Detect which cell encompasses the target text, then output its [x, y] center coordinate. 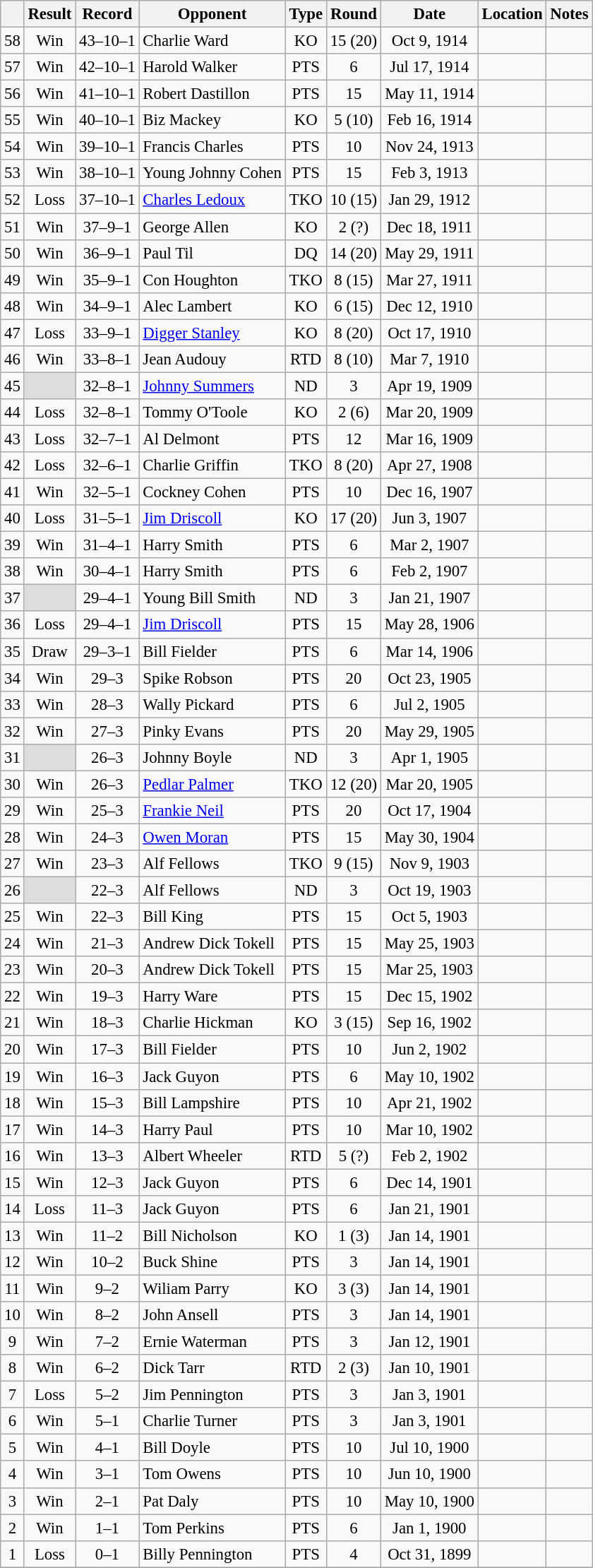
Buck Shine [212, 1262]
Ernie Waterman [212, 1342]
3 (15) [353, 1023]
Draw [49, 651]
1–1 [107, 1528]
35 [13, 651]
45 [13, 386]
May 30, 1904 [429, 837]
George Allen [212, 227]
Apr 27, 1908 [429, 465]
15–3 [107, 1103]
31–5–1 [107, 518]
47 [13, 333]
Dec 12, 1910 [429, 306]
John Ansell [212, 1315]
48 [13, 306]
1 (3) [353, 1235]
May 10, 1900 [429, 1501]
51 [13, 227]
31–4–1 [107, 545]
42–10–1 [107, 67]
Opponent [212, 14]
36 [13, 625]
Dec 16, 1907 [429, 492]
30 [13, 784]
Feb 2, 1907 [429, 571]
Charlie Turner [212, 1421]
57 [13, 67]
5 [13, 1448]
Pedlar Palmer [212, 784]
32–7–1 [107, 439]
Jean Audouy [212, 360]
38–10–1 [107, 173]
Oct 17, 1904 [429, 811]
35–9–1 [107, 280]
Francis Charles [212, 147]
12 (20) [353, 784]
22 [13, 997]
14 [13, 1209]
3 (3) [353, 1288]
12–3 [107, 1182]
43 [13, 439]
9 (15) [353, 864]
Jan 21, 1901 [429, 1209]
Alec Lambert [212, 306]
33–9–1 [107, 333]
9 [13, 1342]
Pinky Evans [212, 731]
37–10–1 [107, 200]
34 [13, 678]
8 (10) [353, 360]
Jan 29, 1912 [429, 200]
Jim Pennington [212, 1395]
11–2 [107, 1235]
Frankie Neil [212, 811]
Jan 21, 1907 [429, 598]
Bill Lampshire [212, 1103]
41 [13, 492]
30–4–1 [107, 571]
14–3 [107, 1129]
55 [13, 120]
33–8–1 [107, 360]
Mar 7, 1910 [429, 360]
Dick Tarr [212, 1368]
Robert Dastillon [212, 94]
Biz Mackey [212, 120]
17 (20) [353, 518]
Owen Moran [212, 837]
DQ [306, 253]
Jun 3, 1907 [429, 518]
29–3–1 [107, 651]
Harold Walker [212, 67]
40–10–1 [107, 120]
26 [13, 891]
Jan 1, 1900 [429, 1528]
Bill King [212, 917]
10–2 [107, 1262]
10 (15) [353, 200]
Jan 12, 1901 [429, 1342]
38 [13, 571]
Dec 18, 1911 [429, 227]
Digger Stanley [212, 333]
Tom Perkins [212, 1528]
28 [13, 837]
Result [49, 14]
33 [13, 704]
May 29, 1911 [429, 253]
May 29, 1905 [429, 731]
Mar 20, 1905 [429, 784]
Wally Pickard [212, 704]
Record [107, 14]
16–3 [107, 1076]
2 (?) [353, 227]
8–2 [107, 1315]
56 [13, 94]
Location [513, 14]
May 11, 1914 [429, 94]
Cockney Cohen [212, 492]
Apr 1, 1905 [429, 758]
39–10–1 [107, 147]
17–3 [107, 1050]
Charlie Griffin [212, 465]
Charlie Hickman [212, 1023]
Billy Pennington [212, 1554]
13 [13, 1235]
19–3 [107, 997]
Feb 2, 1902 [429, 1156]
5–1 [107, 1421]
Mar 25, 1903 [429, 970]
20–3 [107, 970]
Young Bill Smith [212, 598]
27–3 [107, 731]
Sep 16, 1902 [429, 1023]
Oct 9, 1914 [429, 41]
50 [13, 253]
Con Houghton [212, 280]
0–1 [107, 1554]
11–3 [107, 1209]
Pat Daly [212, 1501]
1 [13, 1554]
Mar 14, 1906 [429, 651]
7–2 [107, 1342]
32 [13, 731]
Young Johnny Cohen [212, 173]
Harry Ware [212, 997]
Charlie Ward [212, 41]
19 [13, 1076]
Apr 21, 1902 [429, 1103]
Nov 24, 1913 [429, 147]
25–3 [107, 811]
Jul 10, 1900 [429, 1448]
4–1 [107, 1448]
Oct 19, 1903 [429, 891]
15 (20) [353, 41]
Oct 5, 1903 [429, 917]
34–9–1 [107, 306]
Tom Owens [212, 1475]
Jun 10, 1900 [429, 1475]
6 (15) [353, 306]
40 [13, 518]
7 [13, 1395]
13–3 [107, 1156]
2–1 [107, 1501]
36–9–1 [107, 253]
May 25, 1903 [429, 944]
Jul 17, 1914 [429, 67]
16 [13, 1156]
2 (6) [353, 412]
17 [13, 1129]
9–2 [107, 1288]
29–3 [107, 678]
Date [429, 14]
29 [13, 811]
21 [13, 1023]
Oct 23, 1905 [429, 678]
Dec 15, 1902 [429, 997]
2 (3) [353, 1368]
Feb 3, 1913 [429, 173]
Jun 2, 1902 [429, 1050]
49 [13, 280]
23 [13, 970]
58 [13, 41]
8 [13, 1368]
Nov 9, 1903 [429, 864]
21–3 [107, 944]
Harry Paul [212, 1129]
Bill Nicholson [212, 1235]
11 [13, 1288]
24 [13, 944]
42 [13, 465]
37 [13, 598]
32–5–1 [107, 492]
Johnny Summers [212, 386]
Feb 16, 1914 [429, 120]
6–2 [107, 1368]
5 (10) [353, 120]
Mar 16, 1909 [429, 439]
39 [13, 545]
Dec 14, 1901 [429, 1182]
Oct 17, 1910 [429, 333]
23–3 [107, 864]
53 [13, 173]
Oct 31, 1899 [429, 1554]
41–10–1 [107, 94]
Bill Doyle [212, 1448]
Type [306, 14]
Apr 19, 1909 [429, 386]
5–2 [107, 1395]
Mar 20, 1909 [429, 412]
52 [13, 200]
Tommy O'Toole [212, 412]
8 (15) [353, 280]
Jul 2, 1905 [429, 704]
2 [13, 1528]
Mar 27, 1911 [429, 280]
3–1 [107, 1475]
Wiliam Parry [212, 1288]
54 [13, 147]
25 [13, 917]
28–3 [107, 704]
Albert Wheeler [212, 1156]
Charles Ledoux [212, 200]
Mar 2, 1907 [429, 545]
31 [13, 758]
5 (?) [353, 1156]
18–3 [107, 1023]
Johnny Boyle [212, 758]
14 (20) [353, 253]
May 28, 1906 [429, 625]
32–6–1 [107, 465]
Spike Robson [212, 678]
Jan 10, 1901 [429, 1368]
44 [13, 412]
37–9–1 [107, 227]
Notes [569, 14]
Round [353, 14]
Al Delmont [212, 439]
18 [13, 1103]
46 [13, 360]
24–3 [107, 837]
Paul Til [212, 253]
27 [13, 864]
43–10–1 [107, 41]
May 10, 1902 [429, 1076]
Mar 10, 1902 [429, 1129]
